From the cell containing the given text, extract its center point as [x, y] coordinate. 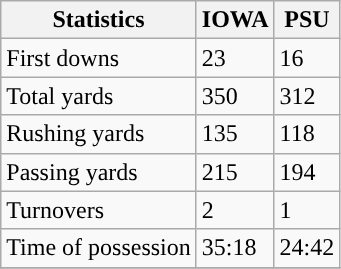
215 [235, 172]
2 [235, 210]
350 [235, 96]
16 [307, 58]
IOWA [235, 20]
35:18 [235, 248]
118 [307, 134]
23 [235, 58]
Time of possession [99, 248]
194 [307, 172]
Passing yards [99, 172]
24:42 [307, 248]
Statistics [99, 20]
312 [307, 96]
Rushing yards [99, 134]
Total yards [99, 96]
First downs [99, 58]
Turnovers [99, 210]
PSU [307, 20]
1 [307, 210]
135 [235, 134]
